From the cell containing the given text, extract its center point as (X, Y) coordinate. 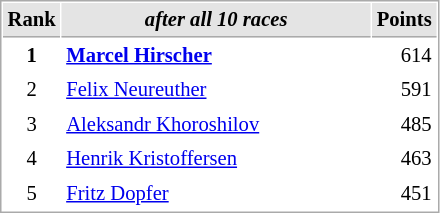
2 (32, 90)
Felix Neureuther (216, 90)
Fritz Dopfer (216, 194)
Marcel Hirscher (216, 56)
463 (404, 158)
485 (404, 124)
3 (32, 124)
Rank (32, 20)
591 (404, 90)
5 (32, 194)
451 (404, 194)
614 (404, 56)
after all 10 races (216, 20)
Points (404, 20)
Aleksandr Khoroshilov (216, 124)
4 (32, 158)
Henrik Kristoffersen (216, 158)
1 (32, 56)
